For the text-containing cell, return its midpoint in (x, y) coordinate format. 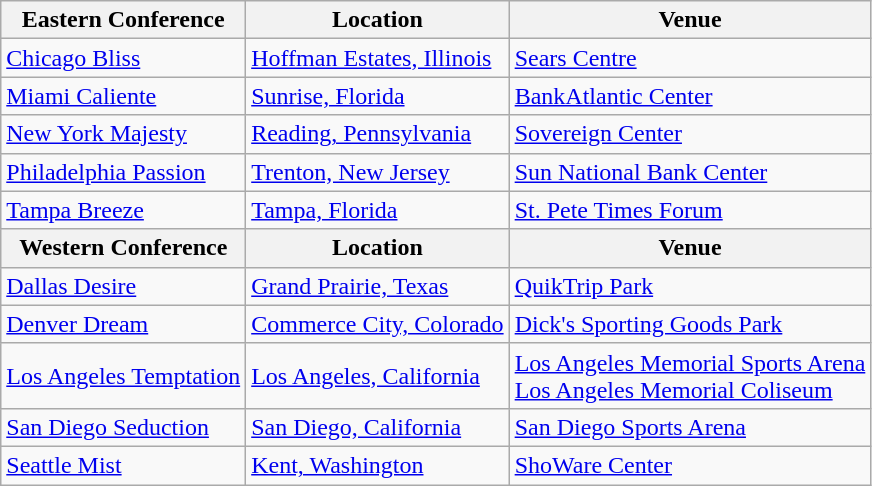
Denver Dream (124, 324)
Philadelphia Passion (124, 172)
Los Angeles Temptation (124, 376)
St. Pete Times Forum (690, 210)
Sears Centre (690, 58)
Tampa Breeze (124, 210)
Los Angeles Memorial Sports ArenaLos Angeles Memorial Coliseum (690, 376)
Kent, Washington (378, 465)
Trenton, New Jersey (378, 172)
Seattle Mist (124, 465)
Chicago Bliss (124, 58)
Sunrise, Florida (378, 96)
Miami Caliente (124, 96)
Eastern Conference (124, 20)
Western Conference (124, 248)
Dallas Desire (124, 286)
San Diego Sports Arena (690, 427)
Hoffman Estates, Illinois (378, 58)
Los Angeles, California (378, 376)
Reading, Pennsylvania (378, 134)
BankAtlantic Center (690, 96)
Grand Prairie, Texas (378, 286)
Commerce City, Colorado (378, 324)
New York Majesty (124, 134)
San Diego, California (378, 427)
San Diego Seduction (124, 427)
Tampa, Florida (378, 210)
Sovereign Center (690, 134)
Dick's Sporting Goods Park (690, 324)
Sun National Bank Center (690, 172)
QuikTrip Park (690, 286)
ShoWare Center (690, 465)
